For the text-containing cell, return its midpoint in (X, Y) coordinate format. 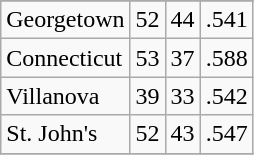
39 (148, 96)
Connecticut (66, 58)
37 (182, 58)
Georgetown (66, 20)
.542 (226, 96)
.547 (226, 134)
.588 (226, 58)
44 (182, 20)
Villanova (66, 96)
53 (148, 58)
43 (182, 134)
.541 (226, 20)
St. John's (66, 134)
33 (182, 96)
